Determine the [X, Y] coordinate at the center of the cell enclosing the given text.  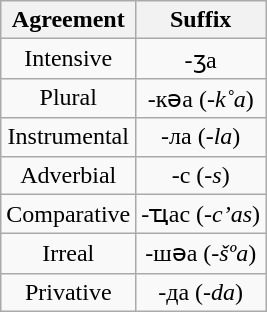
-ҵас (-c’as) [201, 214]
Agreement [68, 20]
Adverbial [68, 175]
-ла (-la) [201, 137]
-кәа (-k˚a) [201, 98]
Irreal [68, 254]
-да (-da) [201, 292]
-шәа (-šºa) [201, 254]
-с (-s) [201, 175]
Intensive [68, 59]
Comparative [68, 214]
Privative [68, 292]
-ӡа [201, 59]
Plural [68, 98]
Suffix [201, 20]
Instrumental [68, 137]
